Provide the (x, y) coordinate of the cell's center where the given text is located.  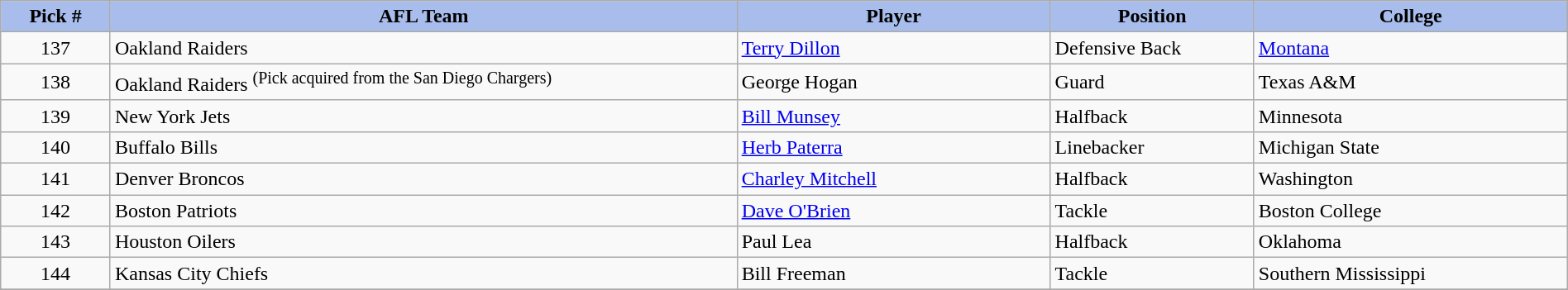
Position (1152, 17)
Paul Lea (893, 242)
Defensive Back (1152, 48)
Kansas City Chiefs (423, 273)
Boston College (1411, 211)
Texas A&M (1411, 83)
Minnesota (1411, 116)
Player (893, 17)
AFL Team (423, 17)
Terry Dillon (893, 48)
Denver Broncos (423, 179)
142 (56, 211)
New York Jets (423, 116)
141 (56, 179)
George Hogan (893, 83)
Linebacker (1152, 147)
Montana (1411, 48)
Oakland Raiders (Pick acquired from the San Diego Chargers) (423, 83)
College (1411, 17)
Pick # (56, 17)
Guard (1152, 83)
144 (56, 273)
Southern Mississippi (1411, 273)
Washington (1411, 179)
139 (56, 116)
Dave O'Brien (893, 211)
140 (56, 147)
Buffalo Bills (423, 147)
Bill Freeman (893, 273)
Oklahoma (1411, 242)
Boston Patriots (423, 211)
138 (56, 83)
143 (56, 242)
Charley Mitchell (893, 179)
Michigan State (1411, 147)
137 (56, 48)
Oakland Raiders (423, 48)
Herb Paterra (893, 147)
Bill Munsey (893, 116)
Houston Oilers (423, 242)
